Capture the cell that displays the provided text and extract its [X, Y] central coordinate. 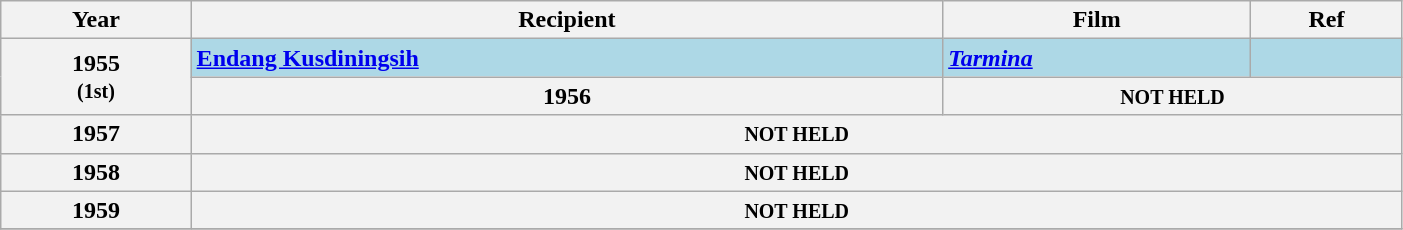
Recipient [567, 20]
1956 [567, 96]
1957 [96, 134]
Tarmina [1097, 58]
1959 [96, 210]
Ref [1327, 20]
Year [96, 20]
Endang Kusdiningsih [567, 58]
1958 [96, 172]
Film [1097, 20]
1955(1st) [96, 77]
